Extract the (x, y) coordinate from the center of the cell holding the provided text.  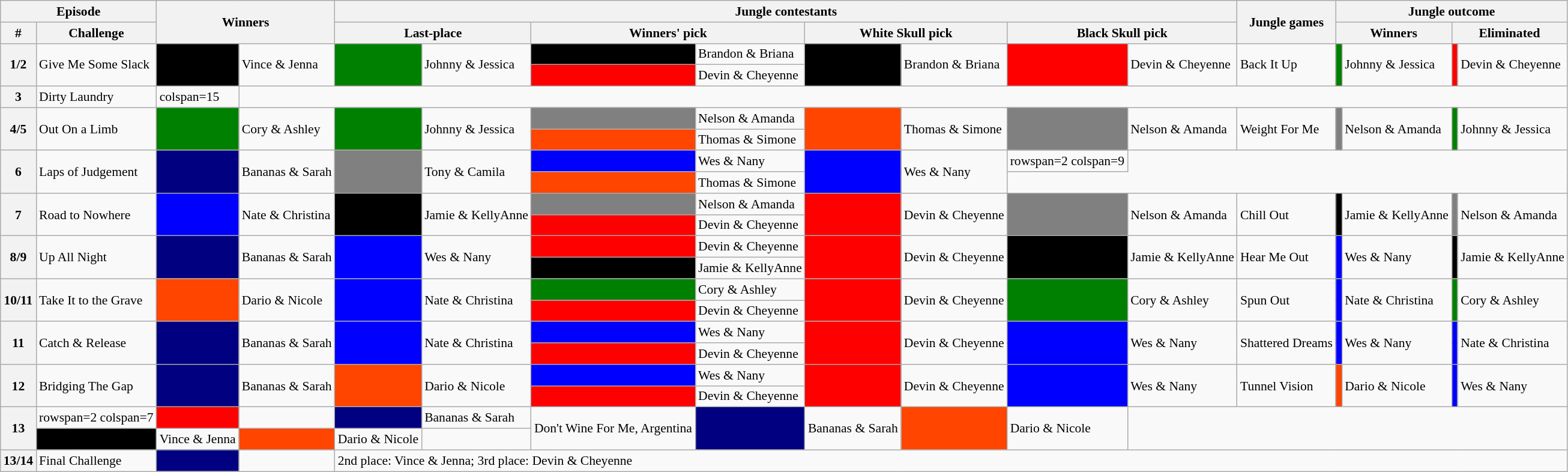
3 (18, 97)
Up All Night (96, 257)
Bridging The Gap (96, 386)
Dirty Laundry (96, 97)
Give Me Some Slack (96, 65)
13 (18, 429)
2nd place: Vince & Jenna; 3rd place: Devin & Cheyenne (951, 461)
Hear Me Out (1286, 257)
Black Skull pick (1123, 33)
Final Challenge (96, 461)
Take It to the Grave (96, 300)
Jungle outcome (1452, 11)
4/5 (18, 129)
Jungle contestants (786, 11)
Challenge (96, 33)
Back It Up (1286, 65)
10/11 (18, 300)
rowspan=2 colspan=7 (96, 418)
7 (18, 215)
Out On a Limb (96, 129)
6 (18, 172)
8/9 (18, 257)
# (18, 33)
11 (18, 343)
White Skull pick (906, 33)
Road to Nowhere (96, 215)
Don't Wine For Me, Argentina (614, 429)
Jungle games (1286, 22)
Tunnel Vision (1286, 386)
Winners' pick (668, 33)
Catch & Release (96, 343)
13/14 (18, 461)
Eliminated (1509, 33)
Shattered Dreams (1286, 343)
1/2 (18, 65)
Laps of Judgement (96, 172)
12 (18, 386)
Tony & Camila (477, 172)
Last-place (433, 33)
Spun Out (1286, 300)
colspan=15 (198, 97)
Episode (79, 11)
rowspan=2 colspan=9 (1067, 162)
Chill Out (1286, 215)
Weight For Me (1286, 129)
